Determine the [X, Y] coordinate at the center of the cell enclosing the given text.  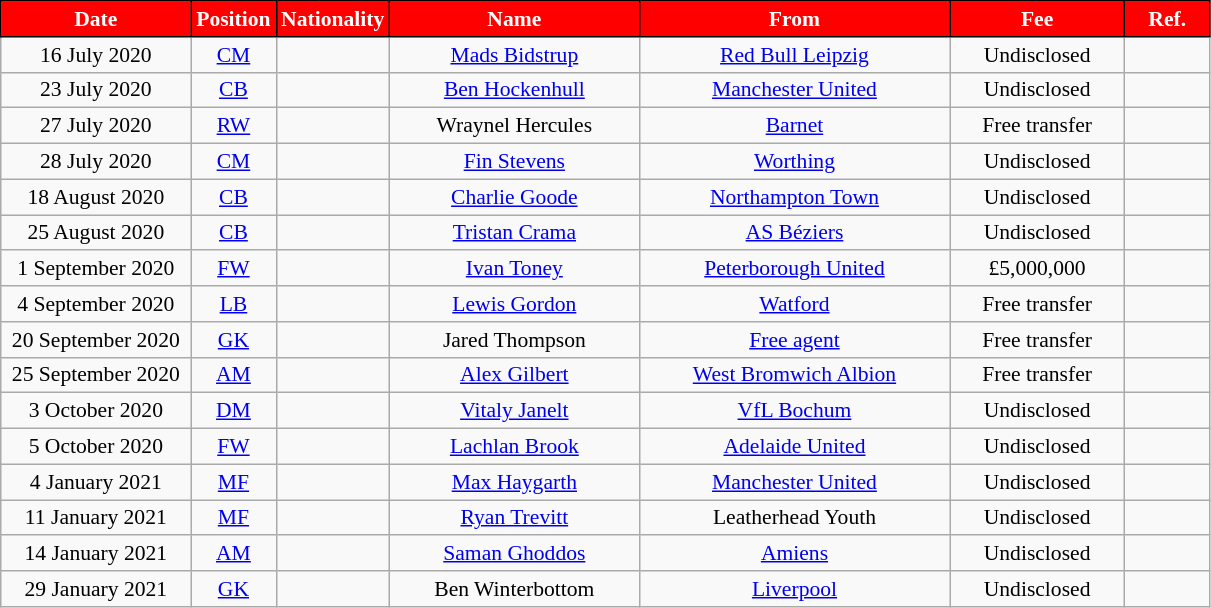
Ben Hockenhull [514, 90]
Northampton Town [794, 197]
Ryan Trevitt [514, 518]
VfL Bochum [794, 411]
4 January 2021 [96, 482]
29 January 2021 [96, 589]
West Bromwich Albion [794, 375]
Red Bull Leipzig [794, 55]
Name [514, 19]
Max Haygarth [514, 482]
Peterborough United [794, 269]
18 August 2020 [96, 197]
RW [234, 126]
From [794, 19]
Liverpool [794, 589]
Alex Gilbert [514, 375]
28 July 2020 [96, 162]
25 September 2020 [96, 375]
Worthing [794, 162]
Tristan Crama [514, 233]
£5,000,000 [1038, 269]
Adelaide United [794, 447]
Free agent [794, 340]
DM [234, 411]
25 August 2020 [96, 233]
16 July 2020 [96, 55]
Amiens [794, 554]
Leatherhead Youth [794, 518]
Wraynel Hercules [514, 126]
11 January 2021 [96, 518]
14 January 2021 [96, 554]
LB [234, 304]
Ben Winterbottom [514, 589]
Watford [794, 304]
3 October 2020 [96, 411]
20 September 2020 [96, 340]
Charlie Goode [514, 197]
Saman Ghoddos [514, 554]
Nationality [332, 19]
Position [234, 19]
AS Béziers [794, 233]
1 September 2020 [96, 269]
Fee [1038, 19]
5 October 2020 [96, 447]
Jared Thompson [514, 340]
Fin Stevens [514, 162]
Barnet [794, 126]
Ivan Toney [514, 269]
Lewis Gordon [514, 304]
23 July 2020 [96, 90]
Date [96, 19]
4 September 2020 [96, 304]
Lachlan Brook [514, 447]
Ref. [1168, 19]
Vitaly Janelt [514, 411]
Mads Bidstrup [514, 55]
27 July 2020 [96, 126]
